Extract the (x, y) coordinate from the center of the cell holding the provided text.  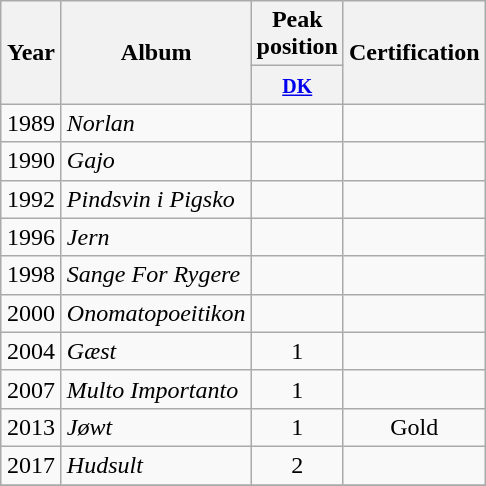
Sange For Rygere (156, 275)
1996 (32, 237)
2000 (32, 313)
2 (297, 465)
2013 (32, 427)
1990 (32, 161)
Year (32, 52)
1992 (32, 199)
Onomatopoeitikon (156, 313)
2017 (32, 465)
Certification (414, 52)
Jøwt (156, 427)
Pindsvin i Pigsko (156, 199)
Gold (414, 427)
Norlan (156, 123)
Gæst (156, 351)
Jern (156, 237)
Gajo (156, 161)
1998 (32, 275)
Hudsult (156, 465)
Multo Importanto (156, 389)
1989 (32, 123)
2007 (32, 389)
Peak position (297, 34)
DK (297, 85)
Album (156, 52)
2004 (32, 351)
